Determine the [x, y] coordinate at the center of the cell enclosing the given text.  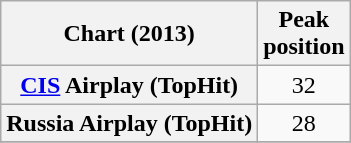
Peakposition [304, 34]
CIS Airplay (TopHit) [130, 85]
32 [304, 85]
28 [304, 123]
Chart (2013) [130, 34]
Russia Airplay (TopHit) [130, 123]
